Provide the [x, y] coordinate of the cell's center where the given text is located.  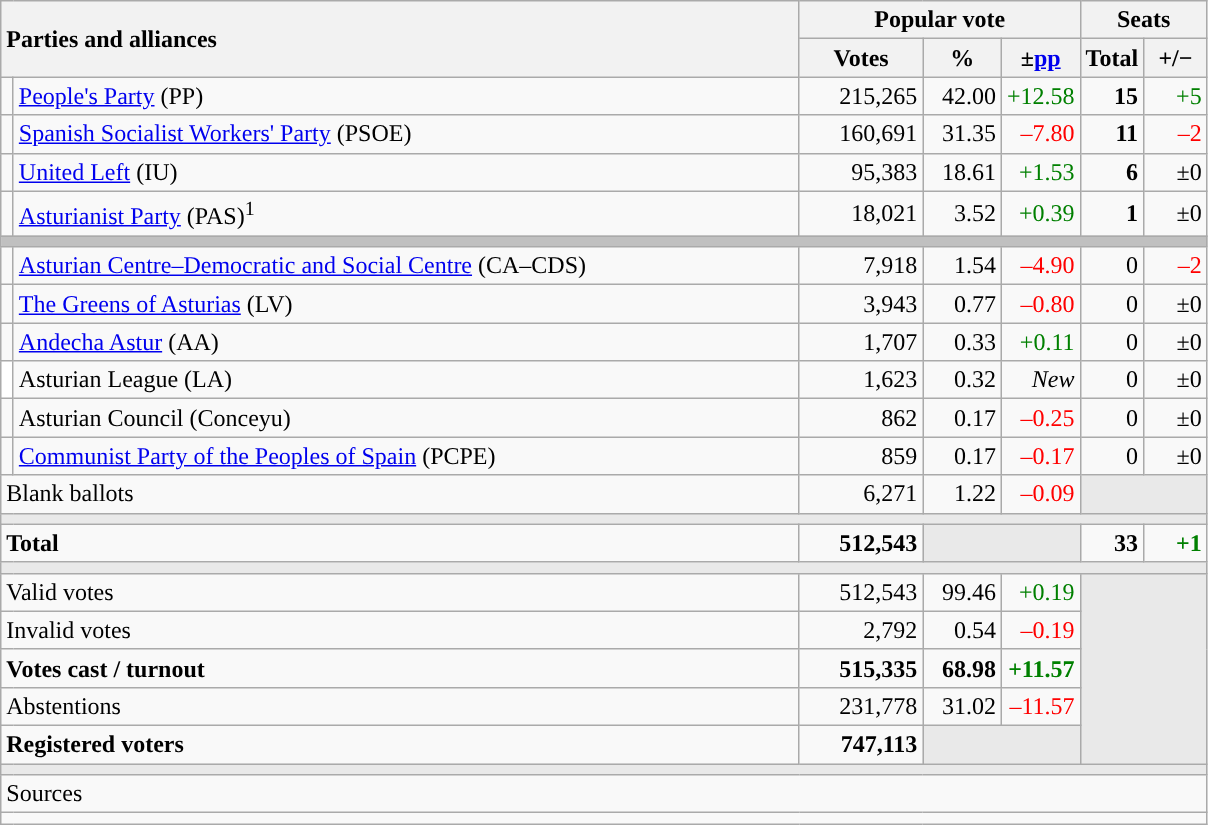
18.61 [962, 172]
7,918 [861, 266]
Registered voters [400, 745]
+0.39 [1040, 214]
515,335 [861, 668]
Blank ballots [400, 494]
Asturian Council (Conceyu) [406, 418]
±pp [1040, 58]
1.22 [962, 494]
0.77 [962, 304]
31.35 [962, 134]
Andecha Astur (AA) [406, 342]
–0.25 [1040, 418]
–0.17 [1040, 456]
–0.80 [1040, 304]
0.33 [962, 342]
0.32 [962, 380]
United Left (IU) [406, 172]
11 [1112, 134]
1 [1112, 214]
160,691 [861, 134]
3,943 [861, 304]
95,383 [861, 172]
1,707 [861, 342]
+11.57 [1040, 668]
Parties and alliances [400, 39]
–11.57 [1040, 706]
862 [861, 418]
Abstentions [400, 706]
15 [1112, 96]
–4.90 [1040, 266]
+/− [1176, 58]
+12.58 [1040, 96]
231,778 [861, 706]
–0.19 [1040, 630]
New [1040, 380]
–0.09 [1040, 494]
Asturian League (LA) [406, 380]
Votes cast / turnout [400, 668]
18,021 [861, 214]
Communist Party of the Peoples of Spain (PCPE) [406, 456]
Invalid votes [400, 630]
99.46 [962, 592]
747,113 [861, 745]
People's Party (PP) [406, 96]
31.02 [962, 706]
Spanish Socialist Workers' Party (PSOE) [406, 134]
42.00 [962, 96]
68.98 [962, 668]
1.54 [962, 266]
Popular vote [940, 20]
–7.80 [1040, 134]
Asturianist Party (PAS)1 [406, 214]
2,792 [861, 630]
+0.19 [1040, 592]
% [962, 58]
+1.53 [1040, 172]
3.52 [962, 214]
0.54 [962, 630]
215,265 [861, 96]
Sources [604, 794]
The Greens of Asturias (LV) [406, 304]
+1 [1176, 543]
6 [1112, 172]
33 [1112, 543]
Valid votes [400, 592]
6,271 [861, 494]
Votes [861, 58]
+5 [1176, 96]
+0.11 [1040, 342]
Seats [1144, 20]
1,623 [861, 380]
859 [861, 456]
Asturian Centre–Democratic and Social Centre (CA–CDS) [406, 266]
